Determine the [x, y] coordinate at the center of the cell enclosing the given text.  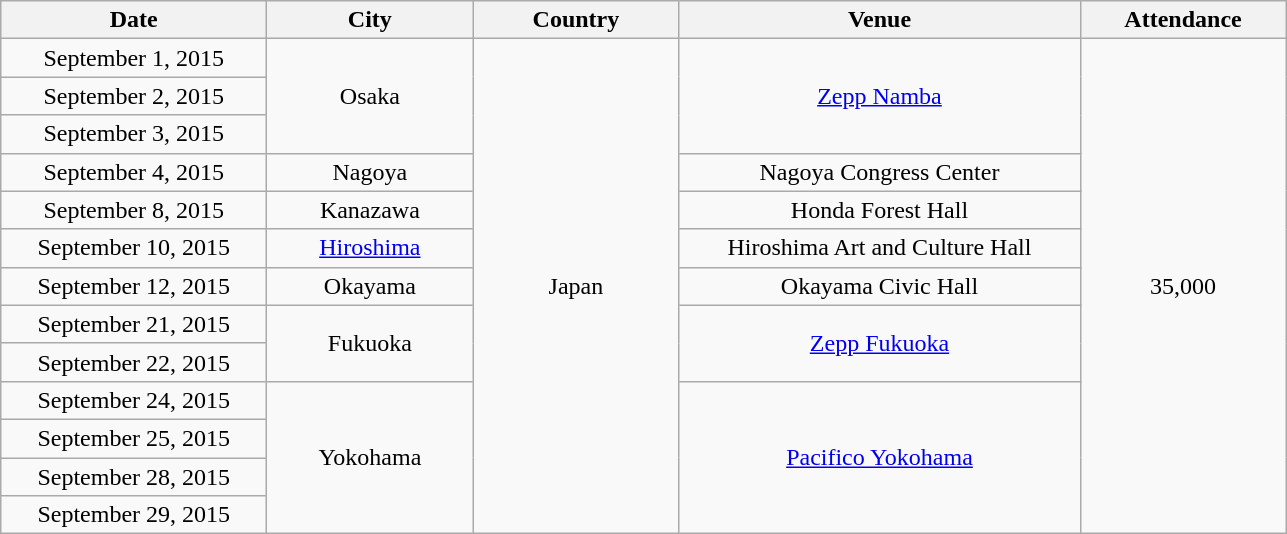
September 12, 2015 [134, 286]
September 3, 2015 [134, 134]
September 24, 2015 [134, 400]
Attendance [1183, 20]
Yokohama [370, 457]
Hiroshima Art and Culture Hall [880, 248]
September 21, 2015 [134, 324]
Osaka [370, 96]
September 8, 2015 [134, 210]
September 1, 2015 [134, 58]
September 25, 2015 [134, 438]
Country [576, 20]
Okayama Civic Hall [880, 286]
September 2, 2015 [134, 96]
Venue [880, 20]
September 10, 2015 [134, 248]
Honda Forest Hall [880, 210]
Nagoya [370, 172]
Fukuoka [370, 343]
Pacifico Yokohama [880, 457]
Japan [576, 286]
Zepp Namba [880, 96]
September 28, 2015 [134, 477]
Nagoya Congress Center [880, 172]
35,000 [1183, 286]
Okayama [370, 286]
Hiroshima [370, 248]
Kanazawa [370, 210]
Date [134, 20]
City [370, 20]
Zepp Fukuoka [880, 343]
September 4, 2015 [134, 172]
September 29, 2015 [134, 515]
September 22, 2015 [134, 362]
